Extract the (x, y) coordinate from the center of the cell holding the provided text.  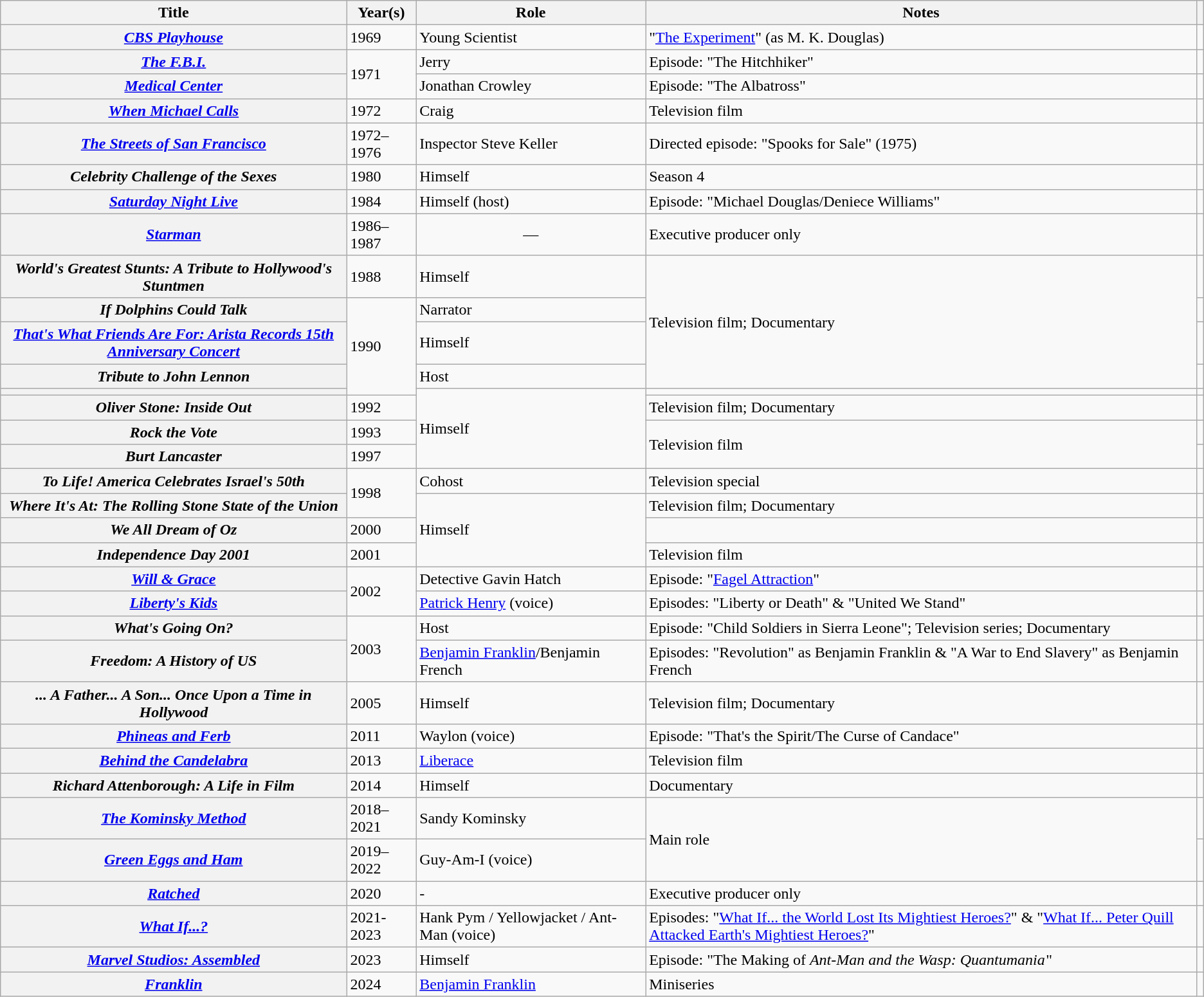
Craig (531, 111)
Season 4 (921, 177)
2023 (381, 960)
Episode: "The Hitchhiker" (921, 62)
Phineas and Ferb (174, 736)
2011 (381, 736)
Rock the Vote (174, 432)
Independence Day 2001 (174, 554)
Jerry (531, 62)
— (531, 234)
Jonathan Crowley (531, 86)
Cohost (531, 481)
Episodes: "Revolution" as Benjamin Franklin & "A War to End Slavery" as Benjamin French (921, 661)
Detective Gavin Hatch (531, 579)
1992 (381, 408)
If Dolphins Could Talk (174, 309)
- (531, 893)
Green Eggs and Ham (174, 861)
Episode: "Fagel Attraction" (921, 579)
Franklin (174, 984)
Himself (host) (531, 201)
Episodes: "Liberty or Death" & "United We Stand" (921, 603)
Burt Lancaster (174, 457)
Will & Grace (174, 579)
2018–2021 (381, 818)
Medical Center (174, 86)
Guy-Am-I (voice) (531, 861)
1988 (381, 277)
The F.B.I. (174, 62)
Freedom: A History of US (174, 661)
Tribute to John Lennon (174, 376)
Television special (921, 481)
Celebrity Challenge of the Sexes (174, 177)
Documentary (921, 785)
1972–1976 (381, 144)
2020 (381, 893)
1969 (381, 37)
That's What Friends Are For: Arista Records 15th Anniversary Concert (174, 342)
1972 (381, 111)
Narrator (531, 309)
Hank Pym / Yellowjacket / Ant-Man (voice) (531, 926)
Miniseries (921, 984)
Episode: "The Making of Ant-Man and the Wasp: Quantumania " (921, 960)
1990 (381, 346)
We All Dream of Oz (174, 530)
Episode: "That's the Spirit/The Curse of Candace" (921, 736)
Saturday Night Live (174, 201)
Episode: "The Albatross" (921, 86)
To Life! America Celebrates Israel's 50th (174, 481)
Patrick Henry (voice) (531, 603)
Inspector Steve Keller (531, 144)
CBS Playhouse (174, 37)
Benjamin Franklin/Benjamin French (531, 661)
Benjamin Franklin (531, 984)
... A Father... A Son... Once Upon a Time in Hollywood (174, 702)
2013 (381, 760)
Behind the Candelabra (174, 760)
2019–2022 (381, 861)
When Michael Calls (174, 111)
Title (174, 13)
Notes (921, 13)
Sandy Kominsky (531, 818)
1980 (381, 177)
2001 (381, 554)
1986–1987 (381, 234)
Where It's At: The Rolling Stone State of the Union (174, 506)
1984 (381, 201)
Richard Attenborough: A Life in Film (174, 785)
"The Experiment" (as M. K. Douglas) (921, 37)
What's Going On? (174, 628)
2005 (381, 702)
Marvel Studios: Assembled (174, 960)
2000 (381, 530)
The Kominsky Method (174, 818)
World's Greatest Stunts: A Tribute to Hollywood's Stuntmen (174, 277)
Role (531, 13)
What If...? (174, 926)
Episode: "Michael Douglas/Deniece Williams" (921, 201)
Waylon (voice) (531, 736)
Liberty's Kids (174, 603)
Year(s) (381, 13)
Starman (174, 234)
Oliver Stone: Inside Out (174, 408)
2024 (381, 984)
1993 (381, 432)
Main role (921, 839)
Ratched (174, 893)
Young Scientist (531, 37)
2021-2023 (381, 926)
Liberace (531, 760)
1998 (381, 493)
Episodes: "What If... the World Lost Its Mightiest Heroes?" & "What If... Peter Quill Attacked Earth's Mightiest Heroes?" (921, 926)
2014 (381, 785)
Directed episode: "Spooks for Sale" (1975) (921, 144)
2002 (381, 591)
2003 (381, 648)
The Streets of San Francisco (174, 144)
1997 (381, 457)
Episode: "Child Soldiers in Sierra Leone"; Television series; Documentary (921, 628)
1971 (381, 74)
